Find where the given text appears and provide that cell's center as [x, y] coordinate. 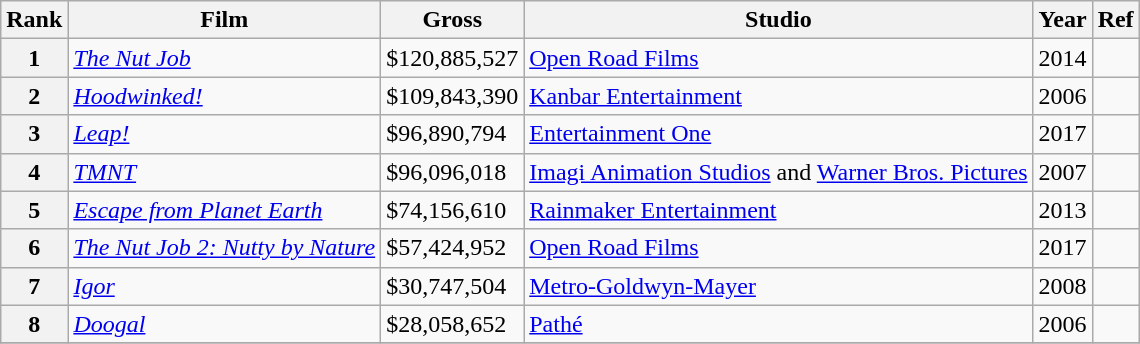
Rank [34, 20]
$96,890,794 [452, 134]
Rainmaker Entertainment [778, 210]
2014 [1062, 58]
2 [34, 96]
Leap! [224, 134]
6 [34, 248]
$28,058,652 [452, 324]
Studio [778, 20]
2013 [1062, 210]
Metro-Goldwyn-Mayer [778, 286]
Ref [1116, 20]
Hoodwinked! [224, 96]
Pathé [778, 324]
2008 [1062, 286]
Igor [224, 286]
The Nut Job 2: Nutty by Nature [224, 248]
7 [34, 286]
$109,843,390 [452, 96]
Kanbar Entertainment [778, 96]
Film [224, 20]
$96,096,018 [452, 172]
$57,424,952 [452, 248]
$120,885,527 [452, 58]
Escape from Planet Earth [224, 210]
Entertainment One [778, 134]
8 [34, 324]
5 [34, 210]
2007 [1062, 172]
Year [1062, 20]
4 [34, 172]
Doogal [224, 324]
Imagi Animation Studios and Warner Bros. Pictures [778, 172]
$74,156,610 [452, 210]
1 [34, 58]
The Nut Job [224, 58]
$30,747,504 [452, 286]
Gross [452, 20]
TMNT [224, 172]
3 [34, 134]
